Return the (x, y) coordinate for the center point of the cell that contains the specified text.  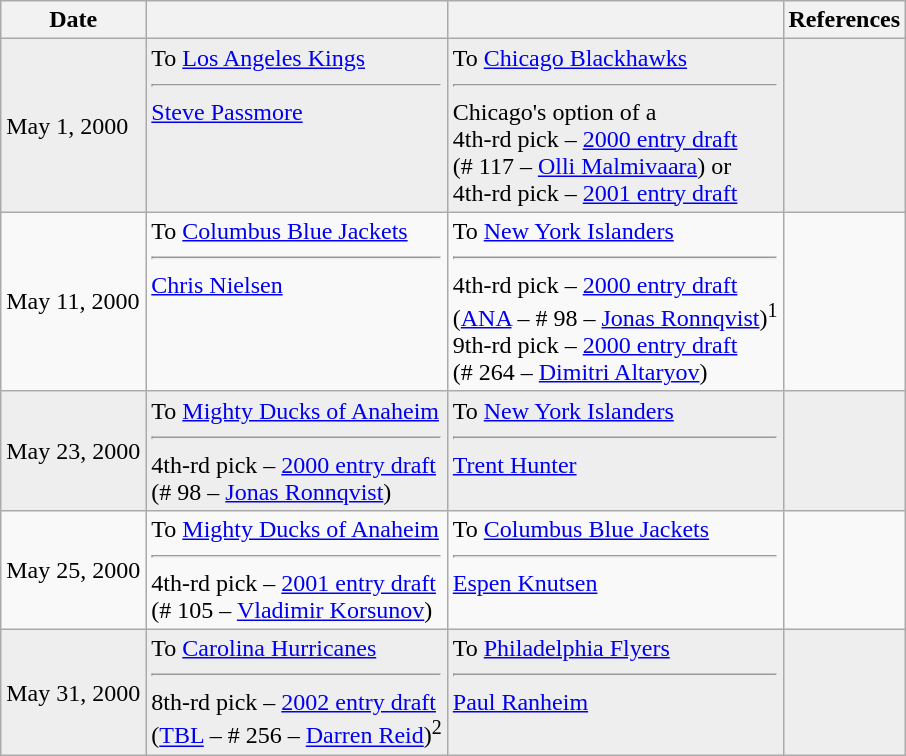
To New York IslandersTrent Hunter (615, 450)
May 11, 2000 (74, 302)
To Los Angeles KingsSteve Passmore (296, 126)
To New York Islanders4th-rd pick – 2000 entry draft(ANA – # 98 – Jonas Ronnqvist)19th-rd pick – 2000 entry draft(# 264 – Dimitri Altaryov) (615, 302)
Date (74, 20)
To Columbus Blue JacketsChris Nielsen (296, 302)
References (844, 20)
May 31, 2000 (74, 693)
To Philadelphia FlyersPaul Ranheim (615, 693)
To Carolina Hurricanes8th-rd pick – 2002 entry draft(TBL – # 256 – Darren Reid)2 (296, 693)
To Columbus Blue JacketsEspen Knutsen (615, 570)
May 23, 2000 (74, 450)
May 25, 2000 (74, 570)
To Chicago BlackhawksChicago's option of a4th-rd pick – 2000 entry draft(# 117 – Olli Malmivaara) or 4th-rd pick – 2001 entry draft (615, 126)
To Mighty Ducks of Anaheim4th-rd pick – 2001 entry draft(# 105 – Vladimir Korsunov) (296, 570)
To Mighty Ducks of Anaheim4th-rd pick – 2000 entry draft(# 98 – Jonas Ronnqvist) (296, 450)
May 1, 2000 (74, 126)
